Identify which cell holds the provided text, then report its [x, y] central coordinate. 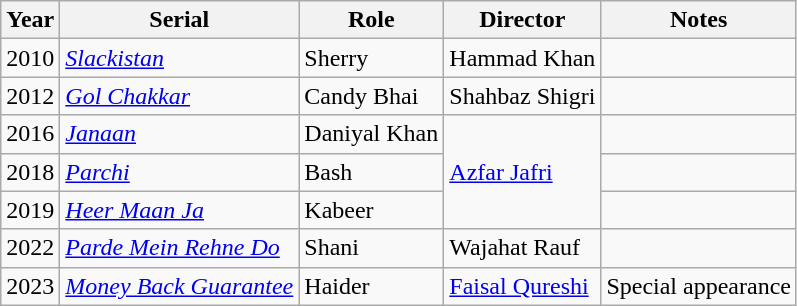
Slackistan [180, 58]
2012 [30, 96]
Year [30, 20]
2018 [30, 172]
Kabeer [372, 210]
Serial [180, 20]
Parde Mein Rehne Do [180, 248]
Candy Bhai [372, 96]
Azfar Jafri [522, 172]
Bash [372, 172]
Faisal Qureshi [522, 286]
Role [372, 20]
2019 [30, 210]
Wajahat Rauf [522, 248]
Notes [699, 20]
Sherry [372, 58]
Shahbaz Shigri [522, 96]
Special appearance [699, 286]
Parchi [180, 172]
2016 [30, 134]
Daniyal Khan [372, 134]
Hammad Khan [522, 58]
Gol Chakkar [180, 96]
2010 [30, 58]
2022 [30, 248]
Shani [372, 248]
Money Back Guarantee [180, 286]
Janaan [180, 134]
Heer Maan Ja [180, 210]
Director [522, 20]
2023 [30, 286]
Haider [372, 286]
